Find where the given text appears and provide that cell's center as [x, y] coordinate. 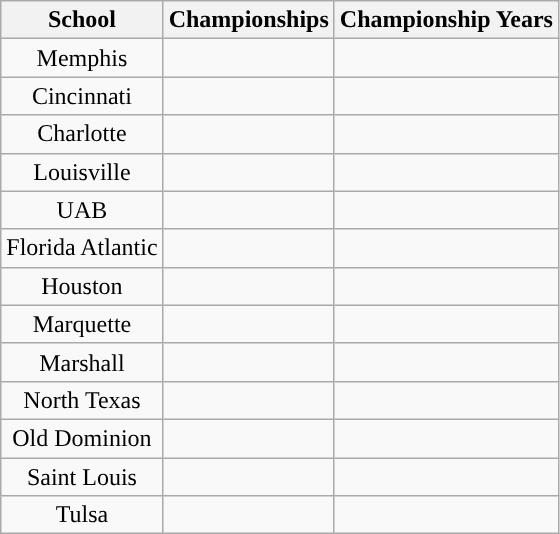
North Texas [82, 400]
Marshall [82, 362]
School [82, 20]
Marquette [82, 324]
Saint Louis [82, 477]
Houston [82, 286]
Championships [248, 20]
Charlotte [82, 134]
Cincinnati [82, 96]
Old Dominion [82, 438]
Tulsa [82, 515]
Florida Atlantic [82, 248]
Memphis [82, 58]
UAB [82, 210]
Championship Years [446, 20]
Louisville [82, 172]
